Return [x, y] of the center of cell containing provided text 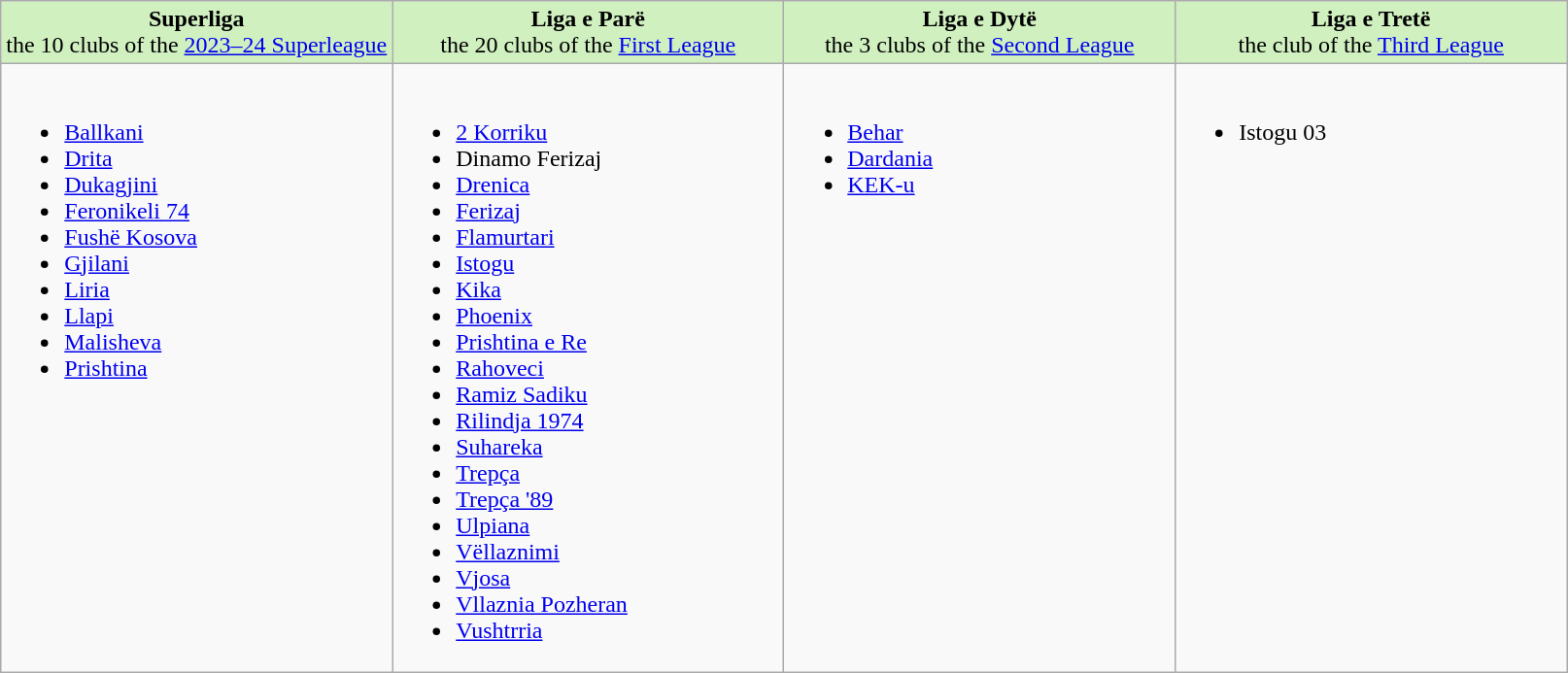
Liga e Parëthe 20 clubs of the First League [589, 33]
Liga e Dytëthe 3 clubs of the Second League [979, 33]
BeharDardaniaKEK-u [979, 368]
BallkaniDritaDukagjiniFeronikeli 74Fushë KosovaGjilaniLiriaLlapiMalishevaPrishtina [196, 368]
Istogu 03 [1372, 368]
Superligathe 10 clubs of the 2023–24 Superleague [196, 33]
Liga e Tretëthe club of the Third League [1372, 33]
